Search for the cell housing the specified text and yield its [x, y] center coordinate. 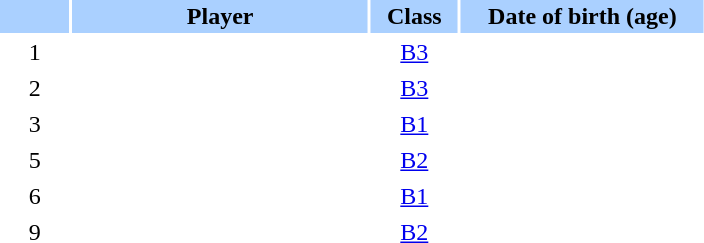
B2 [414, 160]
3 [34, 124]
2 [34, 88]
Class [414, 16]
Date of birth (age) [582, 16]
6 [34, 196]
1 [34, 52]
Player [220, 16]
5 [34, 160]
